Determine the (X, Y) coordinate at the center of the cell enclosing the given text.  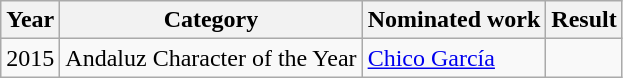
Result (584, 20)
Category (211, 20)
2015 (30, 58)
Andaluz Character of the Year (211, 58)
Nominated work (454, 20)
Year (30, 20)
Chico García (454, 58)
